Pinpoint the cell where the given text exists, returning its [X, Y] midpoint coordinate. 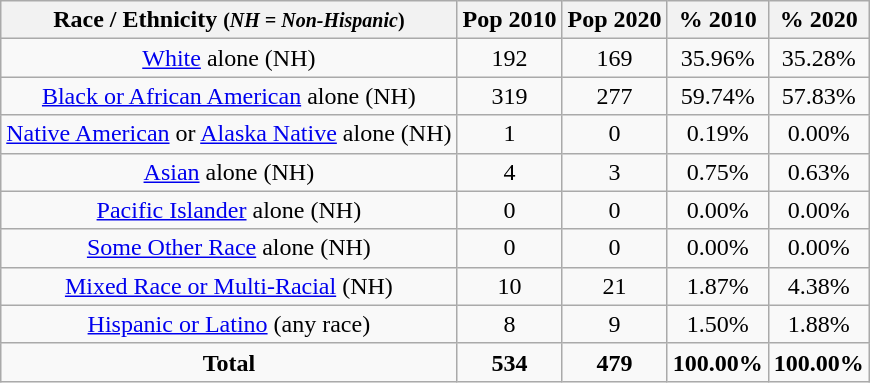
192 [510, 58]
Total [229, 362]
Some Other Race alone (NH) [229, 248]
3 [614, 172]
4.38% [818, 286]
8 [510, 324]
35.96% [718, 58]
4 [510, 172]
9 [614, 324]
57.83% [818, 96]
Race / Ethnicity (NH = Non-Hispanic) [229, 20]
319 [510, 96]
0.75% [718, 172]
1.87% [718, 286]
1.50% [718, 324]
Mixed Race or Multi-Racial (NH) [229, 286]
0.19% [718, 134]
1 [510, 134]
534 [510, 362]
Native American or Alaska Native alone (NH) [229, 134]
Pop 2010 [510, 20]
% 2020 [818, 20]
Hispanic or Latino (any race) [229, 324]
0.63% [818, 172]
1.88% [818, 324]
277 [614, 96]
Pacific Islander alone (NH) [229, 210]
Pop 2020 [614, 20]
Black or African American alone (NH) [229, 96]
59.74% [718, 96]
21 [614, 286]
10 [510, 286]
Asian alone (NH) [229, 172]
169 [614, 58]
% 2010 [718, 20]
479 [614, 362]
35.28% [818, 58]
White alone (NH) [229, 58]
